Return [x, y] of the center of cell containing provided text 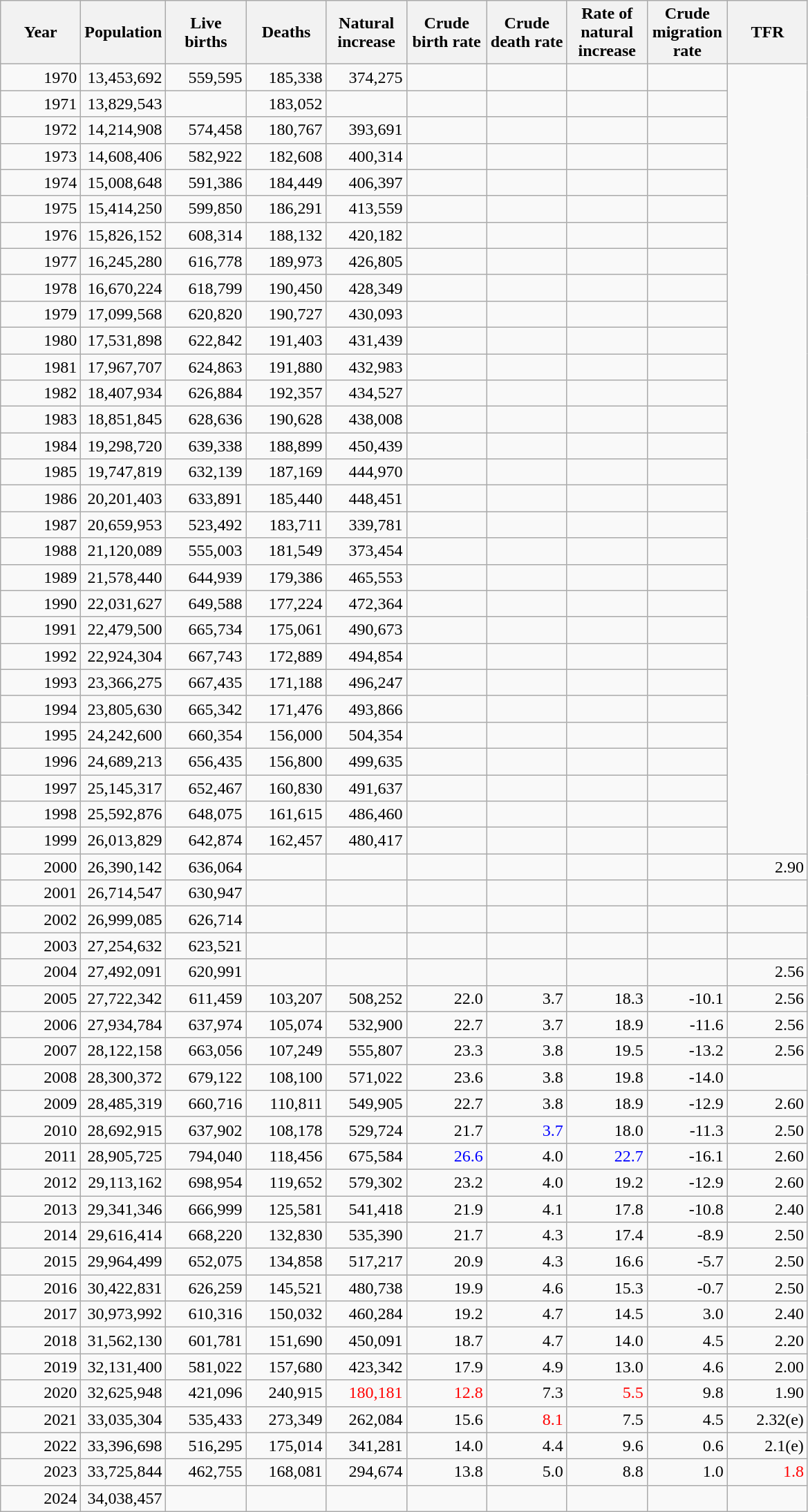
22,924,304 [123, 656]
187,169 [286, 472]
28,122,158 [123, 1051]
430,093 [366, 314]
9.8 [687, 1393]
110,811 [286, 1103]
19,298,720 [123, 446]
535,433 [206, 1419]
668,220 [206, 1235]
559,595 [206, 77]
-0.7 [687, 1288]
421,096 [206, 1393]
172,889 [286, 656]
532,900 [366, 1025]
2010 [41, 1130]
18,851,845 [123, 420]
20.9 [447, 1262]
182,608 [286, 156]
185,440 [286, 498]
118,456 [286, 1156]
516,295 [206, 1446]
-11.6 [687, 1025]
472,364 [366, 604]
26,013,829 [123, 841]
20,659,953 [123, 525]
493,866 [366, 709]
2024 [41, 1498]
15.6 [447, 1419]
12.8 [447, 1393]
162,457 [286, 841]
2004 [41, 972]
Crude death rate [527, 32]
423,342 [366, 1367]
273,349 [286, 1419]
28,485,319 [123, 1103]
666,999 [206, 1209]
28,692,915 [123, 1130]
642,874 [206, 841]
19,747,819 [123, 472]
633,891 [206, 498]
450,091 [366, 1341]
132,830 [286, 1235]
160,830 [286, 787]
190,450 [286, 288]
17,531,898 [123, 340]
652,467 [206, 787]
2000 [41, 867]
-10.8 [687, 1209]
175,061 [286, 630]
191,880 [286, 367]
26,714,547 [123, 893]
15,826,152 [123, 235]
26,390,142 [123, 867]
24,242,600 [123, 735]
27,722,342 [123, 998]
125,581 [286, 1209]
Live births [206, 32]
119,652 [286, 1182]
582,922 [206, 156]
2016 [41, 1288]
23.2 [447, 1182]
19.5 [607, 1051]
663,056 [206, 1051]
494,854 [366, 656]
1.0 [687, 1472]
1975 [41, 209]
262,084 [366, 1419]
2013 [41, 1209]
2022 [41, 1446]
624,863 [206, 367]
27,492,091 [123, 972]
16.6 [607, 1262]
626,714 [206, 920]
183,052 [286, 104]
620,820 [206, 314]
675,584 [366, 1156]
8.1 [527, 1419]
667,435 [206, 682]
2.20 [767, 1341]
4.1 [527, 1209]
1987 [41, 525]
26,999,085 [123, 920]
32,625,948 [123, 1393]
18.0 [607, 1130]
0.6 [687, 1446]
2015 [41, 1262]
177,224 [286, 604]
618,799 [206, 288]
581,022 [206, 1367]
448,451 [366, 498]
1992 [41, 656]
Deaths [286, 32]
108,178 [286, 1130]
648,075 [206, 814]
22,479,500 [123, 630]
1988 [41, 551]
517,217 [366, 1262]
480,738 [366, 1288]
2008 [41, 1077]
27,934,784 [123, 1025]
2001 [41, 893]
168,081 [286, 1472]
434,527 [366, 393]
8.8 [607, 1472]
25,145,317 [123, 787]
-10.1 [687, 998]
462,755 [206, 1472]
1996 [41, 761]
157,680 [286, 1367]
2012 [41, 1182]
2023 [41, 1472]
190,628 [286, 420]
616,778 [206, 261]
171,476 [286, 709]
665,734 [206, 630]
611,459 [206, 998]
374,275 [366, 77]
23.3 [447, 1051]
-5.7 [687, 1262]
7.5 [607, 1419]
628,636 [206, 420]
637,974 [206, 1025]
1991 [41, 630]
4.4 [527, 1446]
698,954 [206, 1182]
5.5 [607, 1393]
15.3 [607, 1288]
660,354 [206, 735]
21,120,089 [123, 551]
145,521 [286, 1288]
623,521 [206, 946]
555,003 [206, 551]
400,314 [366, 156]
13.8 [447, 1472]
Natural increase [366, 32]
Crude birth rate [447, 32]
523,492 [206, 525]
-11.3 [687, 1130]
183,711 [286, 525]
134,858 [286, 1262]
181,549 [286, 551]
504,354 [366, 735]
2007 [41, 1051]
2006 [41, 1025]
29,964,499 [123, 1262]
610,316 [206, 1314]
294,674 [366, 1472]
185,338 [286, 77]
465,553 [366, 577]
13.0 [607, 1367]
632,139 [206, 472]
29,616,414 [123, 1235]
620,991 [206, 972]
-8.9 [687, 1235]
626,259 [206, 1288]
1972 [41, 130]
1984 [41, 446]
1.90 [767, 1393]
18.7 [447, 1341]
Crude migration rate [687, 32]
480,417 [366, 841]
1980 [41, 340]
107,249 [286, 1051]
432,983 [366, 367]
23.6 [447, 1077]
1994 [41, 709]
373,454 [366, 551]
1981 [41, 367]
601,781 [206, 1341]
190,727 [286, 314]
30,422,831 [123, 1288]
608,314 [206, 235]
339,781 [366, 525]
1998 [41, 814]
444,970 [366, 472]
2011 [41, 1156]
189,973 [286, 261]
341,281 [366, 1446]
2021 [41, 1419]
1985 [41, 472]
2.90 [767, 867]
2020 [41, 1393]
13,453,692 [123, 77]
4.9 [527, 1367]
1986 [41, 498]
156,800 [286, 761]
626,884 [206, 393]
630,947 [206, 893]
18.3 [607, 998]
17.9 [447, 1367]
2.32(e) [767, 1419]
179,386 [286, 577]
-13.2 [687, 1051]
667,743 [206, 656]
31,562,130 [123, 1341]
420,182 [366, 235]
33,396,698 [123, 1446]
1999 [41, 841]
19.9 [447, 1288]
240,915 [286, 1393]
1974 [41, 183]
2002 [41, 920]
105,074 [286, 1025]
14,214,908 [123, 130]
2018 [41, 1341]
16,245,280 [123, 261]
622,842 [206, 340]
188,899 [286, 446]
541,418 [366, 1209]
14.5 [607, 1314]
33,725,844 [123, 1472]
29,341,346 [123, 1209]
1995 [41, 735]
460,284 [366, 1314]
14,608,406 [123, 156]
636,064 [206, 867]
1993 [41, 682]
21.9 [447, 1209]
794,040 [206, 1156]
188,132 [286, 235]
34,038,457 [123, 1498]
25,592,876 [123, 814]
1976 [41, 235]
33,035,304 [123, 1419]
17,099,568 [123, 314]
571,022 [366, 1077]
161,615 [286, 814]
393,691 [366, 130]
431,439 [366, 340]
649,588 [206, 604]
17.4 [607, 1235]
17,967,707 [123, 367]
171,188 [286, 682]
150,032 [286, 1314]
1977 [41, 261]
175,014 [286, 1446]
20,201,403 [123, 498]
486,460 [366, 814]
529,724 [366, 1130]
574,458 [206, 130]
2.00 [767, 1367]
18,407,934 [123, 393]
660,716 [206, 1103]
3.0 [687, 1314]
23,805,630 [123, 709]
22,031,627 [123, 604]
5.0 [527, 1472]
24,689,213 [123, 761]
Population [123, 32]
656,435 [206, 761]
2003 [41, 946]
2005 [41, 998]
438,008 [366, 420]
1970 [41, 77]
1983 [41, 420]
13,829,543 [123, 104]
644,939 [206, 577]
TFR [767, 32]
637,902 [206, 1130]
1973 [41, 156]
23,366,275 [123, 682]
555,807 [366, 1051]
26.6 [447, 1156]
491,637 [366, 787]
-14.0 [687, 1077]
28,300,372 [123, 1077]
426,805 [366, 261]
428,349 [366, 288]
1979 [41, 314]
Year [41, 32]
21,578,440 [123, 577]
22.0 [447, 998]
-16.1 [687, 1156]
679,122 [206, 1077]
16,670,224 [123, 288]
508,252 [366, 998]
579,302 [366, 1182]
665,342 [206, 709]
Rate of natural increase [607, 32]
2014 [41, 1235]
535,390 [366, 1235]
639,338 [206, 446]
652,075 [206, 1262]
15,008,648 [123, 183]
1990 [41, 604]
2009 [41, 1103]
103,207 [286, 998]
29,113,162 [123, 1182]
496,247 [366, 682]
19.8 [607, 1077]
1971 [41, 104]
191,403 [286, 340]
499,635 [366, 761]
406,397 [366, 183]
192,357 [286, 393]
591,386 [206, 183]
180,181 [366, 1393]
17.8 [607, 1209]
1982 [41, 393]
9.6 [607, 1446]
156,000 [286, 735]
1978 [41, 288]
1.8 [767, 1472]
413,559 [366, 209]
599,850 [206, 209]
32,131,400 [123, 1367]
450,439 [366, 446]
1997 [41, 787]
151,690 [286, 1341]
30,973,992 [123, 1314]
7.3 [527, 1393]
180,767 [286, 130]
2019 [41, 1367]
108,100 [286, 1077]
15,414,250 [123, 209]
549,905 [366, 1103]
184,449 [286, 183]
27,254,632 [123, 946]
1989 [41, 577]
2.1(e) [767, 1446]
186,291 [286, 209]
28,905,725 [123, 1156]
2017 [41, 1314]
490,673 [366, 630]
